For the text-containing cell, return its midpoint in [x, y] coordinate format. 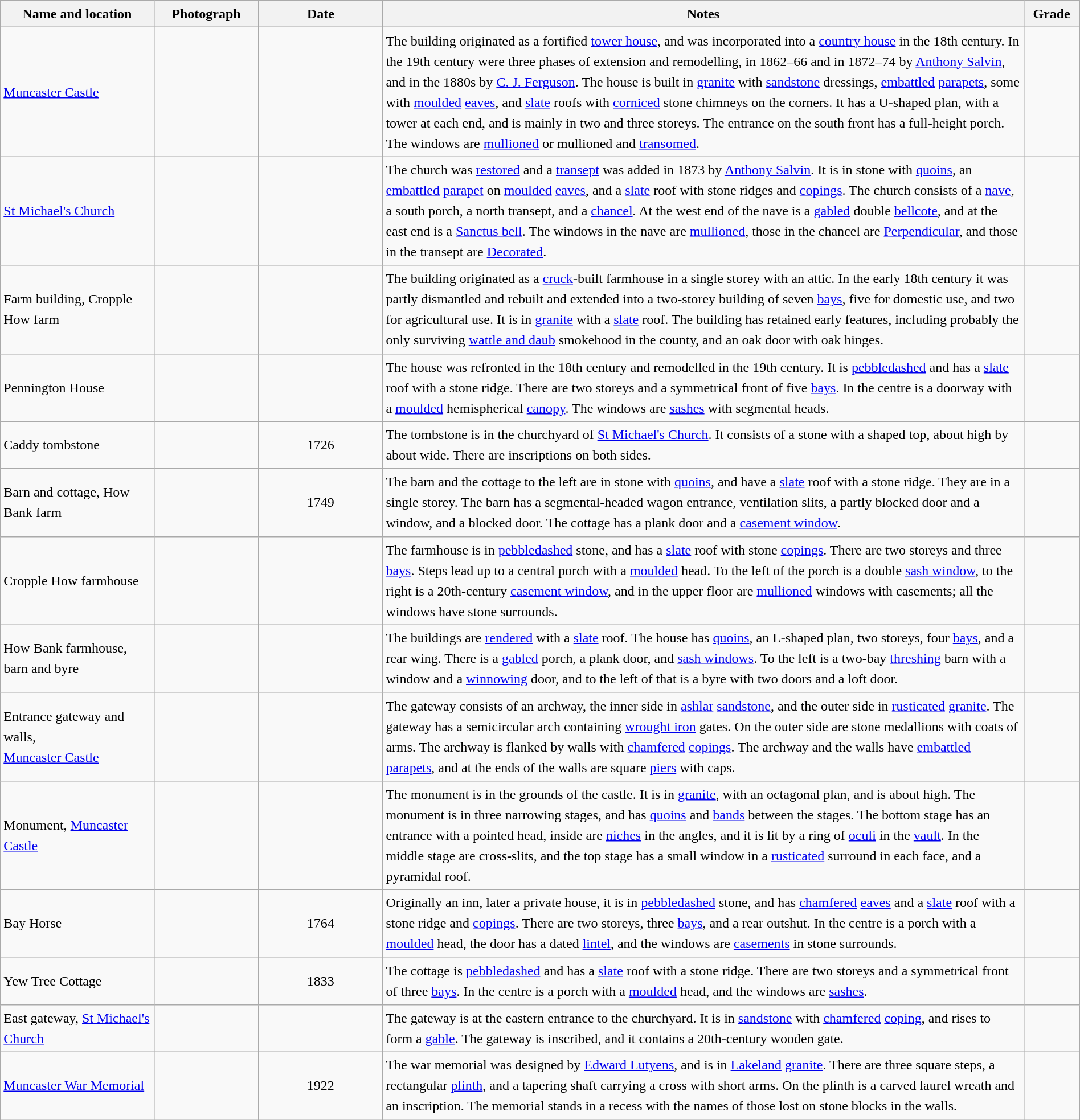
Name and location [77, 14]
Caddy tombstone [77, 445]
1749 [321, 502]
Entrance gateway and walls,Muncaster Castle [77, 737]
1726 [321, 445]
East gateway, St Michael's Church [77, 1028]
Notes [703, 14]
Photograph [206, 14]
Grade [1052, 14]
1922 [321, 1086]
1764 [321, 924]
Cropple How farmhouse [77, 581]
1833 [321, 982]
Bay Horse [77, 924]
St Michael's Church [77, 211]
Farm building, Cropple How farm [77, 310]
Barn and cottage, How Bank farm [77, 502]
Muncaster Castle [77, 92]
Yew Tree Cottage [77, 982]
Pennington House [77, 387]
Muncaster War Memorial [77, 1086]
Monument, Muncaster Castle [77, 835]
Date [321, 14]
How Bank farmhouse, barn and byre [77, 658]
